Search for the cell housing the specified text and yield its [x, y] center coordinate. 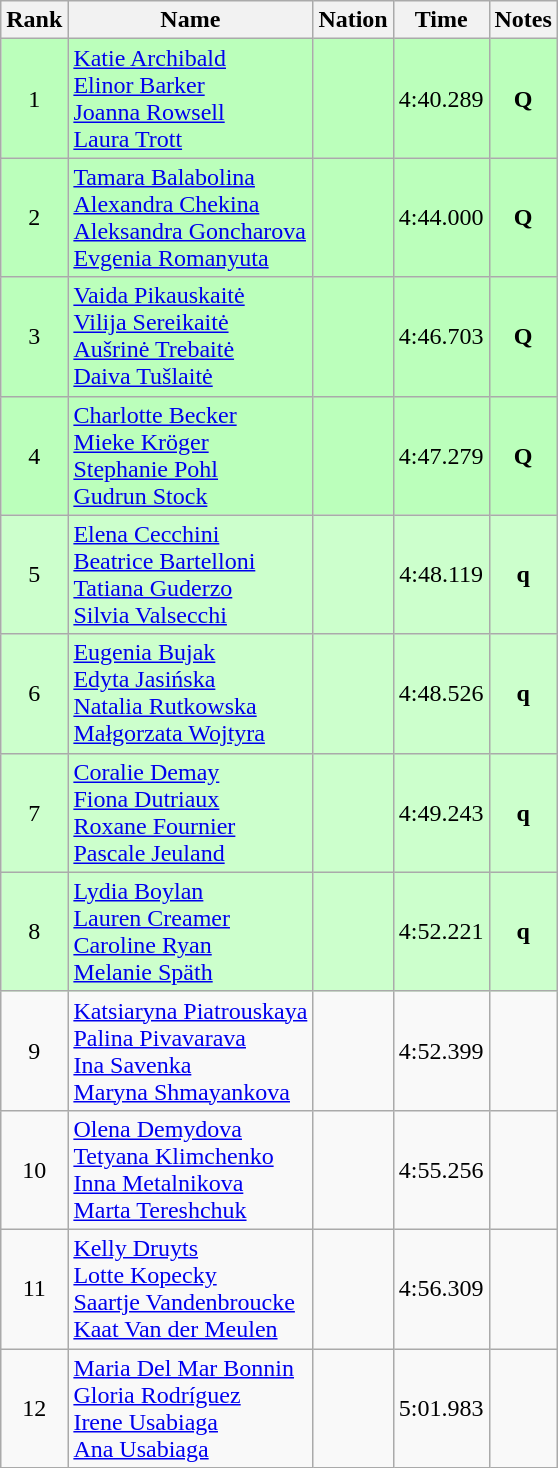
3 [34, 336]
4:52.221 [441, 932]
6 [34, 694]
4:56.309 [441, 1288]
10 [34, 1170]
Lydia BoylanLauren CreamerCaroline RyanMelanie Späth [190, 932]
Coralie DemayFiona DutriauxRoxane FournierPascale Jeuland [190, 812]
Katie ArchibaldElinor BarkerJoanna RowsellLaura Trott [190, 98]
4:48.526 [441, 694]
Katsiaryna PiatrouskayaPalina PivavaravaIna SavenkaMaryna Shmayankova [190, 1050]
Nation [353, 20]
4 [34, 456]
4:46.703 [441, 336]
12 [34, 1408]
5 [34, 574]
2 [34, 218]
Kelly DruytsLotte KopeckySaartje VandenbrouckeKaat Van der Meulen [190, 1288]
Elena CecchiniBeatrice BartelloniTatiana GuderzoSilvia Valsecchi [190, 574]
4:47.279 [441, 456]
Notes [523, 20]
11 [34, 1288]
4:40.289 [441, 98]
Rank [34, 20]
Eugenia BujakEdyta JasińskaNatalia RutkowskaMałgorzata Wojtyra [190, 694]
Name [190, 20]
4:55.256 [441, 1170]
8 [34, 932]
4:49.243 [441, 812]
1 [34, 98]
Olena DemydovaTetyana KlimchenkoInna MetalnikovaMarta Tereshchuk [190, 1170]
7 [34, 812]
4:44.000 [441, 218]
Vaida PikauskaitėVilija SereikaitėAušrinė TrebaitėDaiva Tušlaitė [190, 336]
Time [441, 20]
4:52.399 [441, 1050]
4:48.119 [441, 574]
5:01.983 [441, 1408]
Charlotte BeckerMieke KrögerStephanie PohlGudrun Stock [190, 456]
Maria Del Mar BonninGloria RodríguezIrene UsabiagaAna Usabiaga [190, 1408]
Tamara BalabolinaAlexandra ChekinaAleksandra GoncharovaEvgenia Romanyuta [190, 218]
9 [34, 1050]
